Identify which cell holds the provided text, then report its (x, y) central coordinate. 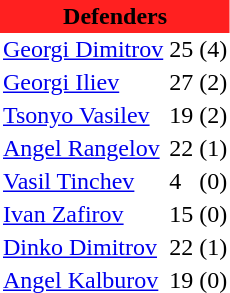
Angel Rangelov (83, 148)
Defenders (115, 16)
Ivan Zafirov (83, 214)
25 (181, 50)
4 (181, 182)
15 (181, 214)
Dinko Dimitrov (83, 248)
Vasil Tinchev (83, 182)
19 (181, 116)
Tsonyo Vasilev (83, 116)
(4) (213, 50)
Georgi Iliev (83, 82)
Georgi Dimitrov (83, 50)
27 (181, 82)
